Scan for the cell matching the given text and deliver its [x, y] coordinate at center. 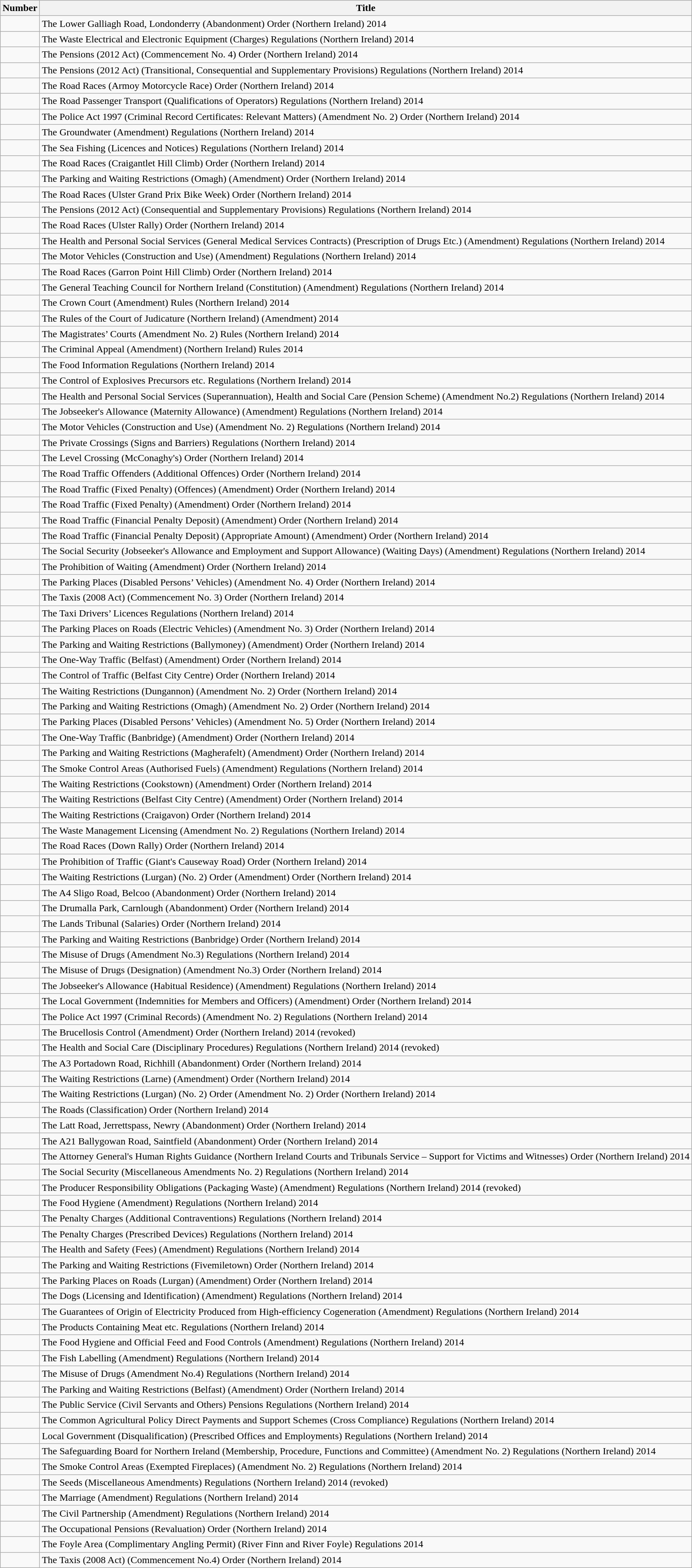
The Penalty Charges (Additional Contraventions) Regulations (Northern Ireland) 2014 [366, 1219]
The Jobseeker's Allowance (Maternity Allowance) (Amendment) Regulations (Northern Ireland) 2014 [366, 411]
The Parking and Waiting Restrictions (Fivemiletown) Order (Northern Ireland) 2014 [366, 1265]
The Waiting Restrictions (Lurgan) (No. 2) Order (Amendment) Order (Northern Ireland) 2014 [366, 877]
The Waiting Restrictions (Cookstown) (Amendment) Order (Northern Ireland) 2014 [366, 784]
The Parking and Waiting Restrictions (Belfast) (Amendment) Order (Northern Ireland) 2014 [366, 1389]
The Food Hygiene and Official Feed and Food Controls (Amendment) Regulations (Northern Ireland) 2014 [366, 1343]
The Road Traffic (Fixed Penalty) (Offences) (Amendment) Order (Northern Ireland) 2014 [366, 489]
The Police Act 1997 (Criminal Record Certificates: Relevant Matters) (Amendment No. 2) Order (Northern Ireland) 2014 [366, 117]
The Civil Partnership (Amendment) Regulations (Northern Ireland) 2014 [366, 1513]
The Social Security (Miscellaneous Amendments No. 2) Regulations (Northern Ireland) 2014 [366, 1172]
The Latt Road, Jerrettspass, Newry (Abandonment) Order (Northern Ireland) 2014 [366, 1125]
The Road Races (Ulster Rally) Order (Northern Ireland) 2014 [366, 225]
The Public Service (Civil Servants and Others) Pensions Regulations (Northern Ireland) 2014 [366, 1405]
The General Teaching Council for Northern Ireland (Constitution) (Amendment) Regulations (Northern Ireland) 2014 [366, 287]
The Road Races (Craigantlet Hill Climb) Order (Northern Ireland) 2014 [366, 163]
The Magistrates’ Courts (Amendment No. 2) Rules (Northern Ireland) 2014 [366, 334]
The Drumalla Park, Carnlough (Abandonment) Order (Northern Ireland) 2014 [366, 908]
The Common Agricultural Policy Direct Payments and Support Schemes (Cross Compliance) Regulations (Northern Ireland) 2014 [366, 1420]
The One-Way Traffic (Belfast) (Amendment) Order (Northern Ireland) 2014 [366, 660]
The Dogs (Licensing and Identification) (Amendment) Regulations (Northern Ireland) 2014 [366, 1296]
The Criminal Appeal (Amendment) (Northern Ireland) Rules 2014 [366, 349]
The Road Races (Garron Point Hill Climb) Order (Northern Ireland) 2014 [366, 272]
The Road Passenger Transport (Qualifications of Operators) Regulations (Northern Ireland) 2014 [366, 101]
Title [366, 8]
The Waiting Restrictions (Lurgan) (No. 2) Order (Amendment No. 2) Order (Northern Ireland) 2014 [366, 1094]
Local Government (Disqualification) (Prescribed Offices and Employments) Regulations (Northern Ireland) 2014 [366, 1435]
The Safeguarding Board for Northern Ireland (Membership, Procedure, Functions and Committee) (Amendment No. 2) Regulations (Northern Ireland) 2014 [366, 1451]
The Parking Places (Disabled Persons’ Vehicles) (Amendment No. 5) Order (Northern Ireland) 2014 [366, 722]
The Parking Places on Roads (Lurgan) (Amendment) Order (Northern Ireland) 2014 [366, 1281]
The Misuse of Drugs (Designation) (Amendment No.3) Order (Northern Ireland) 2014 [366, 970]
The Waste Electrical and Electronic Equipment (Charges) Regulations (Northern Ireland) 2014 [366, 39]
The Smoke Control Areas (Authorised Fuels) (Amendment) Regulations (Northern Ireland) 2014 [366, 769]
The Road Traffic (Financial Penalty Deposit) (Appropriate Amount) (Amendment) Order (Northern Ireland) 2014 [366, 536]
The Brucellosis Control (Amendment) Order (Northern Ireland) 2014 (revoked) [366, 1032]
The Waste Management Licensing (Amendment No. 2) Regulations (Northern Ireland) 2014 [366, 830]
The Roads (Classification) Order (Northern Ireland) 2014 [366, 1110]
The Road Races (Ulster Grand Prix Bike Week) Order (Northern Ireland) 2014 [366, 194]
The One-Way Traffic (Banbridge) (Amendment) Order (Northern Ireland) 2014 [366, 738]
The Road Traffic (Financial Penalty Deposit) (Amendment) Order (Northern Ireland) 2014 [366, 520]
The Foyle Area (Complimentary Angling Permit) (River Finn and River Foyle) Regulations 2014 [366, 1544]
The Control of Explosives Precursors etc. Regulations (Northern Ireland) 2014 [366, 380]
The A3 Portadown Road, Richhill (Abandonment) Order (Northern Ireland) 2014 [366, 1063]
The Health and Social Care (Disciplinary Procedures) Regulations (Northern Ireland) 2014 (revoked) [366, 1048]
The Taxi Drivers’ Licences Regulations (Northern Ireland) 2014 [366, 613]
The Waiting Restrictions (Belfast City Centre) (Amendment) Order (Northern Ireland) 2014 [366, 799]
The Prohibition of Traffic (Giant's Causeway Road) Order (Northern Ireland) 2014 [366, 861]
The Level Crossing (McConaghy's) Order (Northern Ireland) 2014 [366, 458]
The Seeds (Miscellaneous Amendments) Regulations (Northern Ireland) 2014 (revoked) [366, 1482]
The Waiting Restrictions (Craigavon) Order (Northern Ireland) 2014 [366, 815]
The Road Races (Armoy Motorcycle Race) Order (Northern Ireland) 2014 [366, 86]
The Parking and Waiting Restrictions (Omagh) (Amendment No. 2) Order (Northern Ireland) 2014 [366, 707]
The Penalty Charges (Prescribed Devices) Regulations (Northern Ireland) 2014 [366, 1234]
The Sea Fishing (Licences and Notices) Regulations (Northern Ireland) 2014 [366, 148]
The Crown Court (Amendment) Rules (Northern Ireland) 2014 [366, 303]
The Private Crossings (Signs and Barriers) Regulations (Northern Ireland) 2014 [366, 442]
The Misuse of Drugs (Amendment No.3) Regulations (Northern Ireland) 2014 [366, 955]
The Smoke Control Areas (Exempted Fireplaces) (Amendment No. 2) Regulations (Northern Ireland) 2014 [366, 1467]
The Waiting Restrictions (Larne) (Amendment) Order (Northern Ireland) 2014 [366, 1079]
The Health and Safety (Fees) (Amendment) Regulations (Northern Ireland) 2014 [366, 1250]
The Control of Traffic (Belfast City Centre) Order (Northern Ireland) 2014 [366, 675]
The Lower Galliagh Road, Londonderry (Abandonment) Order (Northern Ireland) 2014 [366, 24]
The Parking Places (Disabled Persons’ Vehicles) (Amendment No. 4) Order (Northern Ireland) 2014 [366, 582]
The Pensions (2012 Act) (Commencement No. 4) Order (Northern Ireland) 2014 [366, 55]
The Food Hygiene (Amendment) Regulations (Northern Ireland) 2014 [366, 1203]
The Taxis (2008 Act) (Commencement No.4) Order (Northern Ireland) 2014 [366, 1560]
The Pensions (2012 Act) (Consequential and Supplementary Provisions) Regulations (Northern Ireland) 2014 [366, 210]
The Local Government (Indemnities for Members and Officers) (Amendment) Order (Northern Ireland) 2014 [366, 1001]
The Food Information Regulations (Northern Ireland) 2014 [366, 365]
The Prohibition of Waiting (Amendment) Order (Northern Ireland) 2014 [366, 567]
The Pensions (2012 Act) (Transitional, Consequential and Supplementary Provisions) Regulations (Northern Ireland) 2014 [366, 70]
The Parking Places on Roads (Electric Vehicles) (Amendment No. 3) Order (Northern Ireland) 2014 [366, 629]
The Marriage (Amendment) Regulations (Northern Ireland) 2014 [366, 1498]
The Road Races (Down Rally) Order (Northern Ireland) 2014 [366, 846]
The Fish Labelling (Amendment) Regulations (Northern Ireland) 2014 [366, 1358]
The Taxis (2008 Act) (Commencement No. 3) Order (Northern Ireland) 2014 [366, 598]
The Jobseeker's Allowance (Habitual Residence) (Amendment) Regulations (Northern Ireland) 2014 [366, 986]
The Misuse of Drugs (Amendment No.4) Regulations (Northern Ireland) 2014 [366, 1374]
The Social Security (Jobseeker's Allowance and Employment and Support Allowance) (Waiting Days) (Amendment) Regulations (Northern Ireland) 2014 [366, 551]
The Motor Vehicles (Construction and Use) (Amendment No. 2) Regulations (Northern Ireland) 2014 [366, 427]
The A21 Ballygowan Road, Saintfield (Abandonment) Order (Northern Ireland) 2014 [366, 1141]
The Motor Vehicles (Construction and Use) (Amendment) Regulations (Northern Ireland) 2014 [366, 256]
The Road Traffic Offenders (Additional Offences) Order (Northern Ireland) 2014 [366, 474]
The Occupational Pensions (Revaluation) Order (Northern Ireland) 2014 [366, 1529]
The Road Traffic (Fixed Penalty) (Amendment) Order (Northern Ireland) 2014 [366, 505]
The Lands Tribunal (Salaries) Order (Northern Ireland) 2014 [366, 923]
The Rules of the Court of Judicature (Northern Ireland) (Amendment) 2014 [366, 318]
The Producer Responsibility Obligations (Packaging Waste) (Amendment) Regulations (Northern Ireland) 2014 (revoked) [366, 1188]
The Parking and Waiting Restrictions (Omagh) (Amendment) Order (Northern Ireland) 2014 [366, 179]
The Guarantees of Origin of Electricity Produced from High-efficiency Cogeneration (Amendment) Regulations (Northern Ireland) 2014 [366, 1312]
The Parking and Waiting Restrictions (Banbridge) Order (Northern Ireland) 2014 [366, 939]
The Police Act 1997 (Criminal Records) (Amendment No. 2) Regulations (Northern Ireland) 2014 [366, 1017]
The Groundwater (Amendment) Regulations (Northern Ireland) 2014 [366, 132]
Number [20, 8]
The Waiting Restrictions (Dungannon) (Amendment No. 2) Order (Northern Ireland) 2014 [366, 691]
The Products Containing Meat etc. Regulations (Northern Ireland) 2014 [366, 1327]
The Parking and Waiting Restrictions (Ballymoney) (Amendment) Order (Northern Ireland) 2014 [366, 644]
The Parking and Waiting Restrictions (Magherafelt) (Amendment) Order (Northern Ireland) 2014 [366, 753]
The A4 Sligo Road, Belcoo (Abandonment) Order (Northern Ireland) 2014 [366, 892]
